Find where the given text appears and provide that cell's center as (X, Y) coordinate. 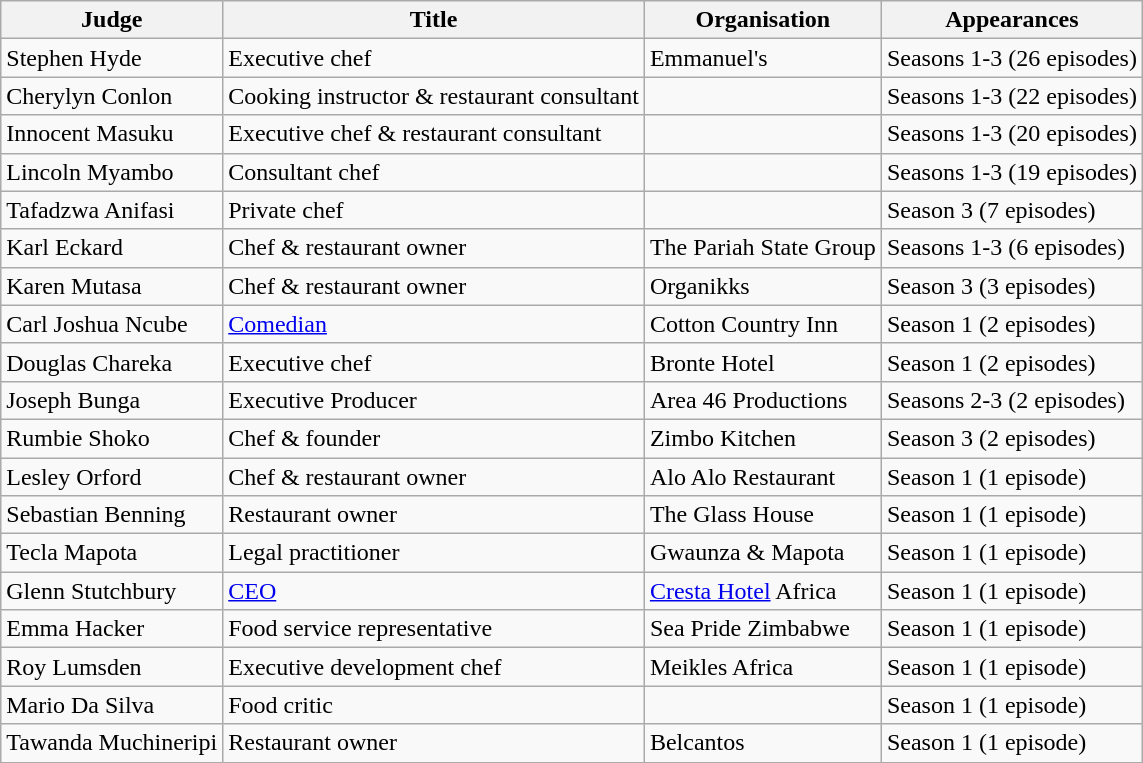
Cotton Country Inn (762, 324)
Tecla Mapota (112, 553)
Consultant chef (434, 172)
Executive development chef (434, 667)
Emma Hacker (112, 629)
Title (434, 20)
Carl Joshua Ncube (112, 324)
Tawanda Muchineripi (112, 743)
Emmanuel's (762, 58)
Meikles Africa (762, 667)
Season 3 (7 episodes) (1012, 210)
Judge (112, 20)
Alo Alo Restaurant (762, 477)
Roy Lumsden (112, 667)
Rumbie Shoko (112, 438)
Seasons 1-3 (20 episodes) (1012, 134)
Cresta Hotel Africa (762, 591)
Season 3 (3 episodes) (1012, 286)
Lesley Orford (112, 477)
Private chef (434, 210)
Cooking instructor & restaurant consultant (434, 96)
Karen Mutasa (112, 286)
Bronte Hotel (762, 362)
CEO (434, 591)
The Glass House (762, 515)
Seasons 1-3 (26 episodes) (1012, 58)
Gwaunza & Mapota (762, 553)
Tafadzwa Anifasi (112, 210)
Cherylyn Conlon (112, 96)
Organisation (762, 20)
Seasons 1-3 (6 episodes) (1012, 248)
Zimbo Kitchen (762, 438)
Organikks (762, 286)
Chef & founder (434, 438)
Stephen Hyde (112, 58)
Season 3 (2 episodes) (1012, 438)
Seasons 1-3 (22 episodes) (1012, 96)
Joseph Bunga (112, 400)
Comedian (434, 324)
Food service representative (434, 629)
Belcantos (762, 743)
Glenn Stutchbury (112, 591)
Sea Pride Zimbabwe (762, 629)
Mario Da Silva (112, 705)
Appearances (1012, 20)
Executive Producer (434, 400)
Food critic (434, 705)
Innocent Masuku (112, 134)
Lincoln Myambo (112, 172)
Seasons 2-3 (2 episodes) (1012, 400)
Seasons 1-3 (19 episodes) (1012, 172)
Douglas Chareka (112, 362)
The Pariah State Group (762, 248)
Executive chef & restaurant consultant (434, 134)
Sebastian Benning (112, 515)
Karl Eckard (112, 248)
Area 46 Productions (762, 400)
Legal practitioner (434, 553)
